For the text-containing cell, return its midpoint in (X, Y) coordinate format. 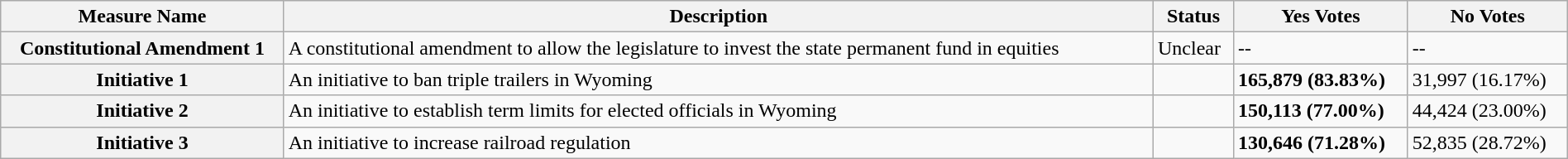
No Votes (1487, 17)
An initiative to establish term limits for elected officials in Wyoming (718, 111)
44,424 (23.00%) (1487, 111)
Yes Votes (1320, 17)
Initiative 1 (142, 79)
31,997 (16.17%) (1487, 79)
Constitutional Amendment 1 (142, 48)
An initiative to increase railroad regulation (718, 142)
130,646 (71.28%) (1320, 142)
A constitutional amendment to allow the legislature to invest the state permanent fund in equities (718, 48)
Measure Name (142, 17)
165,879 (83.83%) (1320, 79)
Status (1193, 17)
Description (718, 17)
52,835 (28.72%) (1487, 142)
Initiative 2 (142, 111)
Unclear (1193, 48)
An initiative to ban triple trailers in Wyoming (718, 79)
150,113 (77.00%) (1320, 111)
Initiative 3 (142, 142)
